Search for the cell housing the specified text and yield its [x, y] center coordinate. 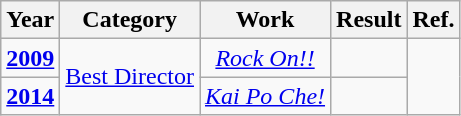
Work [266, 20]
Rock On!! [266, 58]
Best Director [130, 77]
Year [30, 20]
Kai Po Che! [266, 96]
Category [130, 20]
Result [369, 20]
Ref. [434, 20]
2014 [30, 96]
2009 [30, 58]
